Capture the cell that displays the provided text and extract its [X, Y] central coordinate. 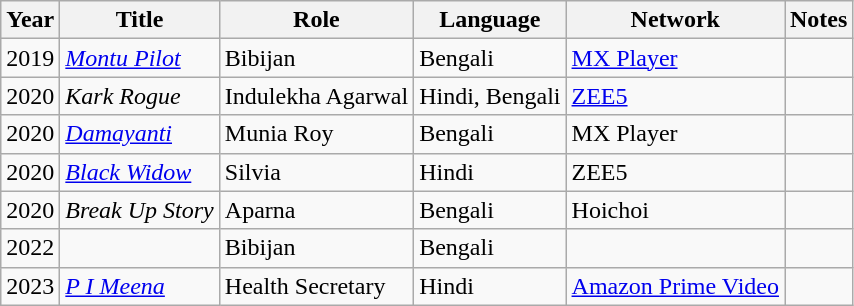
Title [140, 20]
Hoichoi [675, 210]
2022 [30, 248]
Notes [818, 20]
Aparna [316, 210]
Black Widow [140, 172]
Network [675, 20]
Indulekha Agarwal [316, 96]
Role [316, 20]
Munia Roy [316, 134]
Montu Pilot [140, 58]
Damayanti [140, 134]
Break Up Story [140, 210]
Year [30, 20]
Silvia [316, 172]
Amazon Prime Video [675, 286]
Language [490, 20]
2019 [30, 58]
Kark Rogue [140, 96]
Hindi, Bengali [490, 96]
P I Meena [140, 286]
Health Secretary [316, 286]
2023 [30, 286]
